Scan for the cell matching the given text and deliver its [x, y] coordinate at center. 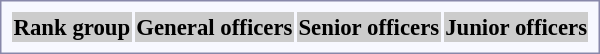
Senior officers [369, 27]
General officers [214, 27]
Rank group [72, 27]
Junior officers [516, 27]
